Output the [X, Y] coordinate of the center of the cell containing the given text.  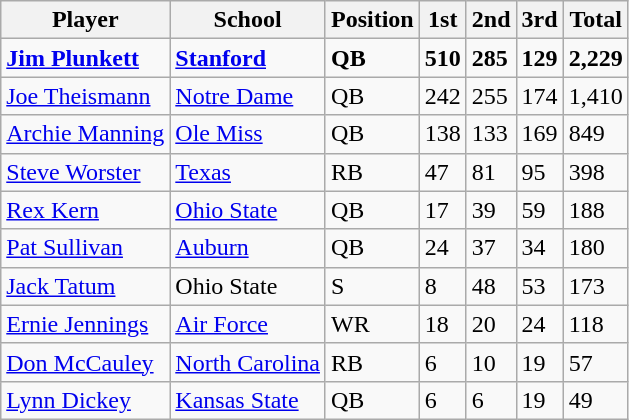
8 [442, 286]
Jim Plunkett [86, 58]
Don McCauley [86, 362]
Archie Manning [86, 134]
3rd [540, 20]
Joe Theismann [86, 96]
173 [596, 286]
Lynn Dickey [86, 400]
Texas [248, 172]
59 [540, 210]
188 [596, 210]
48 [491, 286]
57 [596, 362]
242 [442, 96]
53 [540, 286]
37 [491, 248]
285 [491, 58]
18 [442, 324]
10 [491, 362]
174 [540, 96]
Player [86, 20]
49 [596, 400]
Stanford [248, 58]
2,229 [596, 58]
510 [442, 58]
Pat Sullivan [86, 248]
Ole Miss [248, 134]
Position [372, 20]
S [372, 286]
169 [540, 134]
398 [596, 172]
Auburn [248, 248]
81 [491, 172]
Kansas State [248, 400]
849 [596, 134]
Steve Worster [86, 172]
138 [442, 134]
47 [442, 172]
2nd [491, 20]
1,410 [596, 96]
20 [491, 324]
34 [540, 248]
95 [540, 172]
Air Force [248, 324]
Total [596, 20]
School [248, 20]
Rex Kern [86, 210]
255 [491, 96]
Jack Tatum [86, 286]
1st [442, 20]
17 [442, 210]
180 [596, 248]
39 [491, 210]
Ernie Jennings [86, 324]
133 [491, 134]
129 [540, 58]
WR [372, 324]
Notre Dame [248, 96]
North Carolina [248, 362]
118 [596, 324]
